Output the [X, Y] coordinate of the center of the cell containing the given text.  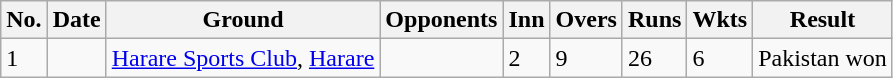
Overs [586, 20]
No. [24, 20]
26 [654, 58]
9 [586, 58]
Inn [526, 20]
2 [526, 58]
Harare Sports Club, Harare [243, 58]
6 [720, 58]
1 [24, 58]
Wkts [720, 20]
Pakistan won [823, 58]
Runs [654, 20]
Ground [243, 20]
Date [76, 20]
Result [823, 20]
Opponents [442, 20]
